Output the (x, y) coordinate of the center of the cell containing the given text.  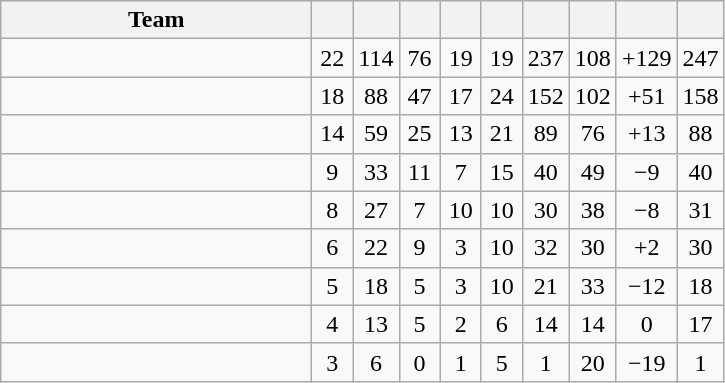
47 (420, 96)
+13 (646, 134)
49 (592, 172)
38 (592, 210)
89 (546, 134)
247 (700, 58)
102 (592, 96)
152 (546, 96)
32 (546, 248)
114 (376, 58)
+51 (646, 96)
+129 (646, 58)
−19 (646, 362)
−8 (646, 210)
59 (376, 134)
237 (546, 58)
−9 (646, 172)
8 (332, 210)
27 (376, 210)
15 (502, 172)
4 (332, 324)
108 (592, 58)
2 (460, 324)
11 (420, 172)
158 (700, 96)
−12 (646, 286)
24 (502, 96)
Team (156, 20)
25 (420, 134)
31 (700, 210)
+2 (646, 248)
20 (592, 362)
